Extract the (x, y) coordinate from the center of the cell holding the provided text.  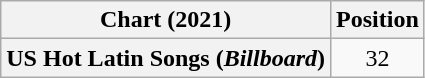
32 (378, 58)
Position (378, 20)
US Hot Latin Songs (Billboard) (166, 58)
Chart (2021) (166, 20)
